Determine the (X, Y) coordinate at the center of the cell enclosing the given text.  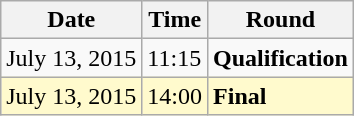
Date (72, 20)
Final (281, 96)
14:00 (175, 96)
Round (281, 20)
Qualification (281, 58)
11:15 (175, 58)
Time (175, 20)
